Return the [x, y] coordinate for the center point of the cell that contains the specified text.  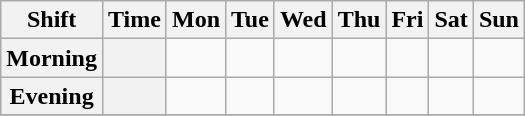
Mon [196, 20]
Thu [359, 20]
Shift [52, 20]
Evening [52, 96]
Time [134, 20]
Morning [52, 58]
Sat [451, 20]
Wed [303, 20]
Fri [408, 20]
Tue [250, 20]
Sun [498, 20]
